Identify which cell holds the provided text, then report its (x, y) central coordinate. 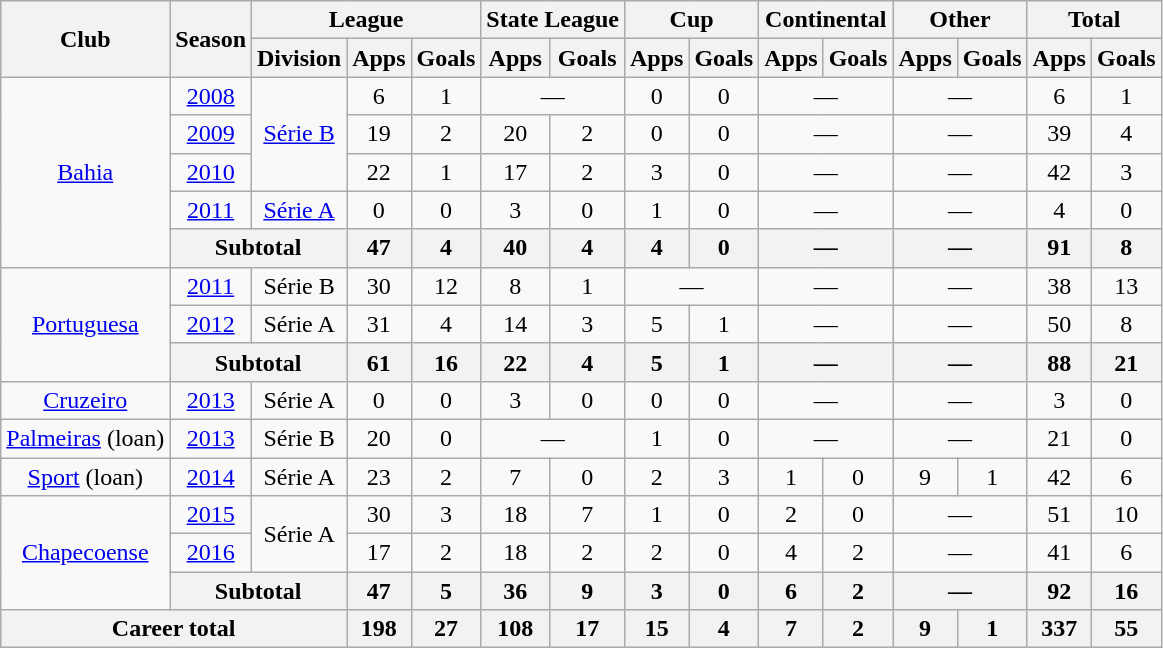
23 (379, 477)
10 (1126, 515)
12 (446, 286)
Total (1094, 20)
Season (211, 39)
13 (1126, 286)
108 (516, 629)
2010 (211, 172)
50 (1059, 324)
39 (1059, 134)
Continental (826, 20)
61 (379, 362)
14 (516, 324)
2009 (211, 134)
198 (379, 629)
38 (1059, 286)
337 (1059, 629)
2014 (211, 477)
27 (446, 629)
88 (1059, 362)
2016 (211, 553)
41 (1059, 553)
40 (516, 248)
Cruzeiro (86, 400)
Club (86, 39)
36 (516, 591)
Career total (174, 629)
2008 (211, 96)
51 (1059, 515)
Division (300, 58)
91 (1059, 248)
Other (960, 20)
92 (1059, 591)
Palmeiras (loan) (86, 438)
Chapecoense (86, 553)
19 (379, 134)
Bahia (86, 172)
League (366, 20)
2012 (211, 324)
2015 (211, 515)
Sport (loan) (86, 477)
15 (656, 629)
Portuguesa (86, 324)
State League (553, 20)
Cup (691, 20)
55 (1126, 629)
31 (379, 324)
